Pinpoint the cell where the given text exists, returning its [x, y] midpoint coordinate. 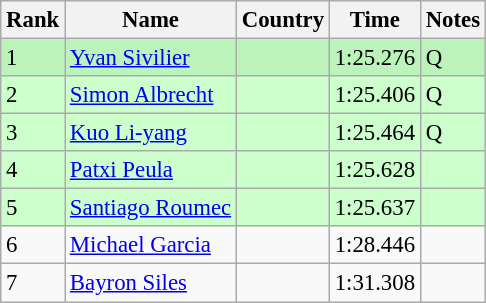
Notes [452, 20]
2 [33, 95]
Simon Albrecht [151, 95]
Bayron Siles [151, 283]
1:25.637 [374, 208]
1:28.446 [374, 245]
7 [33, 283]
Country [282, 20]
Michael Garcia [151, 245]
Name [151, 20]
Patxi Peula [151, 170]
1:25.464 [374, 133]
4 [33, 170]
3 [33, 133]
1:31.308 [374, 283]
Kuo Li-yang [151, 133]
Santiago Roumec [151, 208]
5 [33, 208]
1:25.406 [374, 95]
1:25.276 [374, 58]
Time [374, 20]
Rank [33, 20]
Yvan Sivilier [151, 58]
1 [33, 58]
1:25.628 [374, 170]
6 [33, 245]
